Identify which cell holds the provided text, then report its (X, Y) central coordinate. 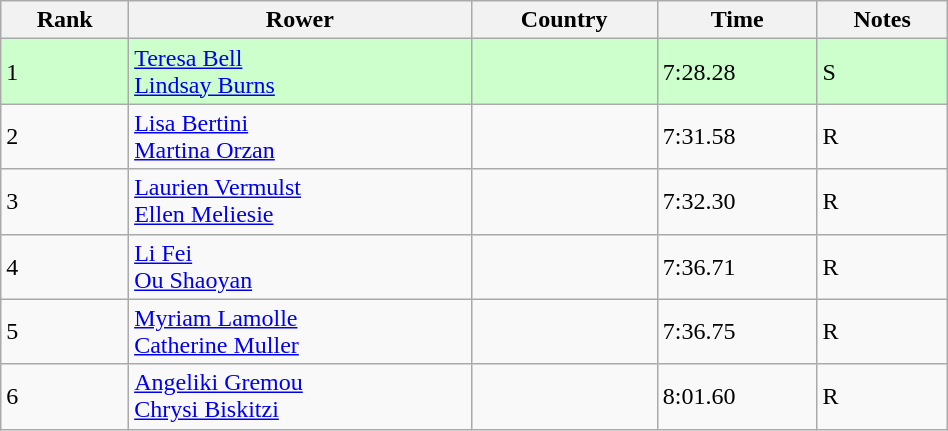
7:28.28 (737, 72)
Rank (65, 20)
S (882, 72)
Time (737, 20)
Rower (300, 20)
Country (564, 20)
2 (65, 136)
Teresa BellLindsay Burns (300, 72)
Lisa BertiniMartina Orzan (300, 136)
Notes (882, 20)
7:36.75 (737, 332)
7:36.71 (737, 266)
5 (65, 332)
Li FeiOu Shaoyan (300, 266)
7:32.30 (737, 202)
3 (65, 202)
Myriam LamolleCatherine Muller (300, 332)
1 (65, 72)
7:31.58 (737, 136)
6 (65, 396)
4 (65, 266)
Angeliki GremouChrysi Biskitzi (300, 396)
8:01.60 (737, 396)
Laurien VermulstEllen Meliesie (300, 202)
